Determine the (X, Y) coordinate at the center of the cell enclosing the given text.  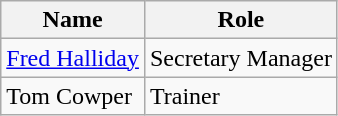
Fred Halliday (73, 58)
Secretary Manager (240, 58)
Tom Cowper (73, 96)
Name (73, 20)
Role (240, 20)
Trainer (240, 96)
